Provide the (X, Y) coordinate of the cell's center where the given text is located.  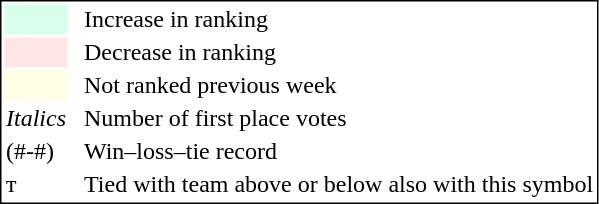
Number of first place votes (338, 119)
Tied with team above or below also with this symbol (338, 185)
(#-#) (36, 151)
Increase in ranking (338, 19)
Italics (36, 119)
Decrease in ranking (338, 53)
Not ranked previous week (338, 85)
т (36, 185)
Win–loss–tie record (338, 151)
